Capture the cell that displays the provided text and extract its [X, Y] central coordinate. 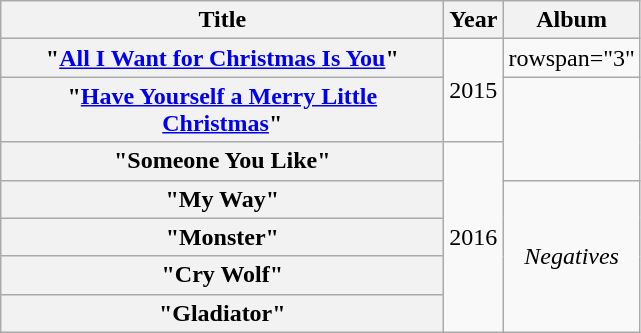
2015 [474, 90]
Album [572, 20]
"Have Yourself a Merry Little Christmas" [222, 110]
Year [474, 20]
"Gladiator" [222, 313]
2016 [474, 237]
rowspan="3" [572, 58]
"Cry Wolf" [222, 275]
Title [222, 20]
"Monster" [222, 237]
"All I Want for Christmas Is You" [222, 58]
Negatives [572, 256]
"My Way" [222, 199]
"Someone You Like" [222, 161]
